Provide the (X, Y) coordinate of the cell's center where the given text is located.  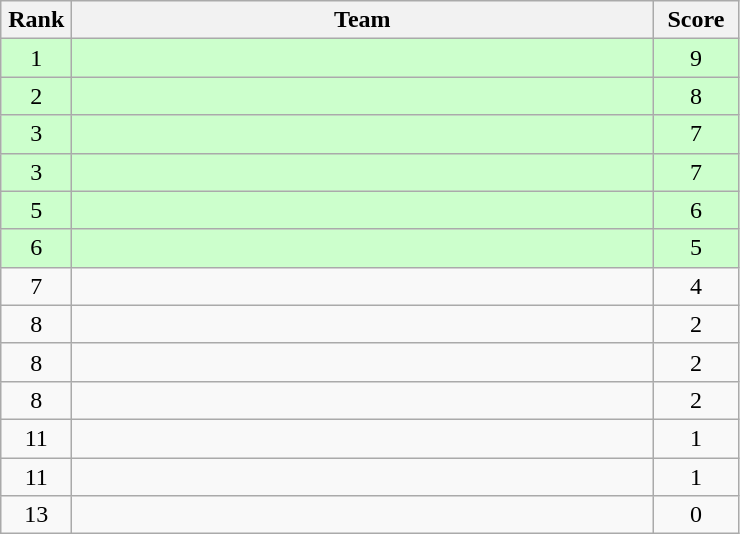
4 (696, 286)
9 (696, 58)
0 (696, 515)
Score (696, 20)
13 (36, 515)
Rank (36, 20)
Team (362, 20)
